Extract the (x, y) coordinate from the center of the cell holding the provided text.  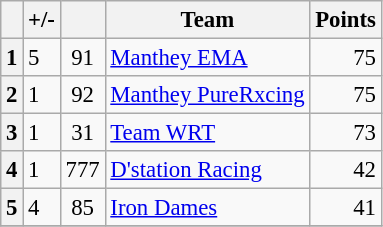
42 (346, 170)
73 (346, 133)
777 (82, 170)
Iron Dames (208, 208)
Manthey EMA (208, 58)
92 (82, 95)
Manthey PureRxcing (208, 95)
3 (12, 133)
41 (346, 208)
31 (82, 133)
Team WRT (208, 133)
85 (82, 208)
Team (208, 20)
91 (82, 58)
Points (346, 20)
2 (12, 95)
D'station Racing (208, 170)
+/- (42, 20)
